Find where the given text appears and provide that cell's center as [x, y] coordinate. 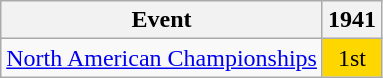
Event [162, 20]
North American Championships [162, 58]
1st [352, 58]
1941 [352, 20]
